Scan for the cell matching the given text and deliver its (X, Y) coordinate at center. 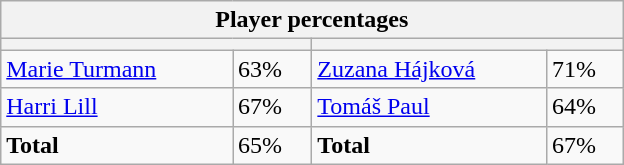
64% (584, 107)
65% (272, 145)
Player percentages (312, 20)
63% (272, 69)
Tomáš Paul (430, 107)
Harri Lill (117, 107)
Marie Turmann (117, 69)
71% (584, 69)
Zuzana Hájková (430, 69)
